Find where the given text appears and provide that cell's center as (x, y) coordinate. 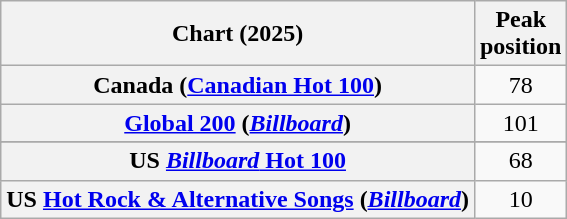
10 (520, 199)
Global 200 (Billboard) (238, 123)
Peakposition (520, 34)
US Hot Rock & Alternative Songs (Billboard) (238, 199)
Canada (Canadian Hot 100) (238, 85)
68 (520, 161)
US Billboard Hot 100 (238, 161)
78 (520, 85)
101 (520, 123)
Chart (2025) (238, 34)
